Scan for the cell matching the given text and deliver its [X, Y] coordinate at center. 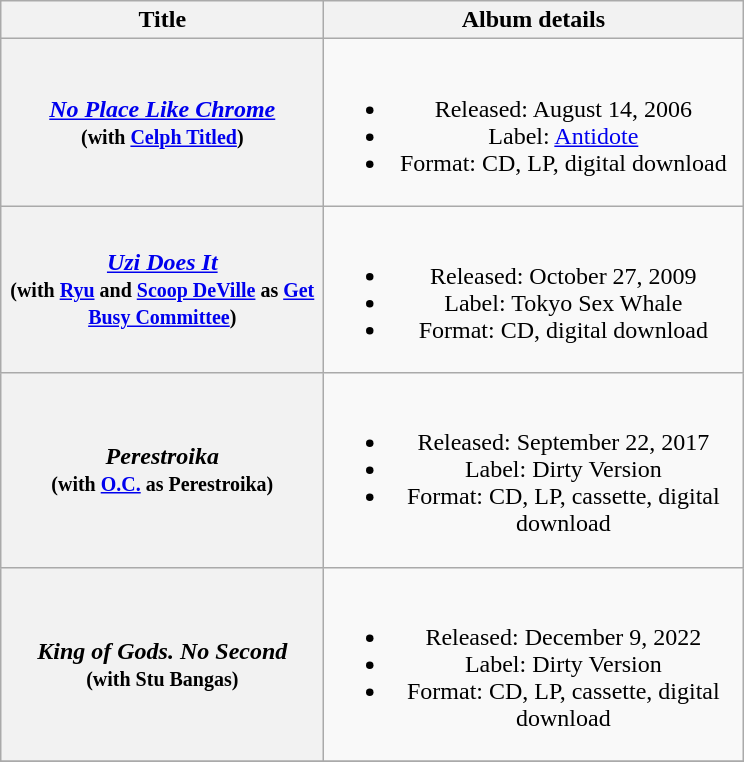
Perestroika (with O.C. as Perestroika) [162, 470]
Released: August 14, 2006Label: AntidoteFormat: CD, LP, digital download [534, 122]
Released: October 27, 2009Label: Tokyo Sex WhaleFormat: CD, digital download [534, 290]
Album details [534, 20]
Title [162, 20]
Released: September 22, 2017Label: Dirty VersionFormat: CD, LP, cassette, digital download [534, 470]
Released: December 9, 2022Label: Dirty VersionFormat: CD, LP, cassette, digital download [534, 664]
King of Gods. No Second (with Stu Bangas) [162, 664]
Uzi Does It (with Ryu and Scoop DeVille as Get Busy Committee) [162, 290]
No Place Like Chrome (with Celph Titled) [162, 122]
